Scan for the cell matching the given text and deliver its (X, Y) coordinate at center. 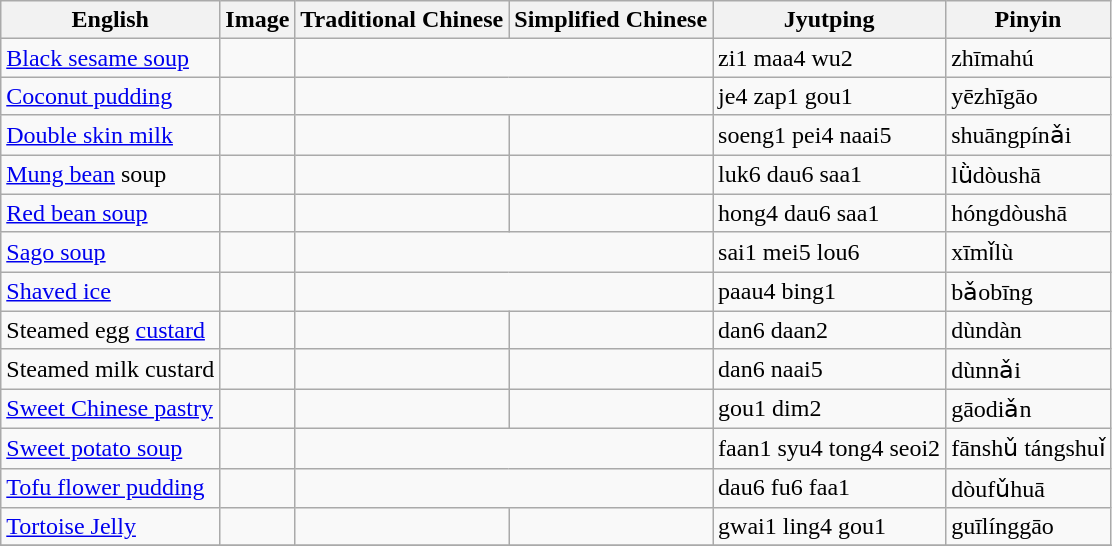
luk6 dau6 saa1 (830, 174)
dan6 naai5 (830, 369)
Black sesame soup (110, 58)
fānshǔ tángshuǐ (1028, 448)
dau6 fu6 faa1 (830, 488)
bǎobīng (1028, 292)
je4 zap1 gou1 (830, 96)
English (110, 20)
Coconut pudding (110, 96)
Sweet Chinese pastry (110, 409)
dòufǔhuā (1028, 488)
dùndàn (1028, 330)
Sweet potato soup (110, 448)
hong4 dau6 saa1 (830, 213)
Tofu flower pudding (110, 488)
hóngdòushā (1028, 213)
sai1 mei5 lou6 (830, 252)
Steamed milk custard (110, 369)
Image (258, 20)
Pinyin (1028, 20)
Mung bean soup (110, 174)
gāodiǎn (1028, 409)
gou1 dim2 (830, 409)
dan6 daan2 (830, 330)
soeng1 pei4 naai5 (830, 135)
dùnnǎi (1028, 369)
Tortoise Jelly (110, 527)
shuāngpínǎi (1028, 135)
Red bean soup (110, 213)
Double skin milk (110, 135)
gwai1 ling4 gou1 (830, 527)
guīlínggāo (1028, 527)
Sago soup (110, 252)
Shaved ice (110, 292)
yēzhīgāo (1028, 96)
Simplified Chinese (611, 20)
faan1 syu4 tong4 seoi2 (830, 448)
xīmǐlù (1028, 252)
Jyutping (830, 20)
Traditional Chinese (402, 20)
paau4 bing1 (830, 292)
zhīmahú (1028, 58)
Steamed egg custard (110, 330)
zi1 maa4 wu2 (830, 58)
lǜdòushā (1028, 174)
